Extract the [x, y] coordinate from the center of the cell holding the provided text.  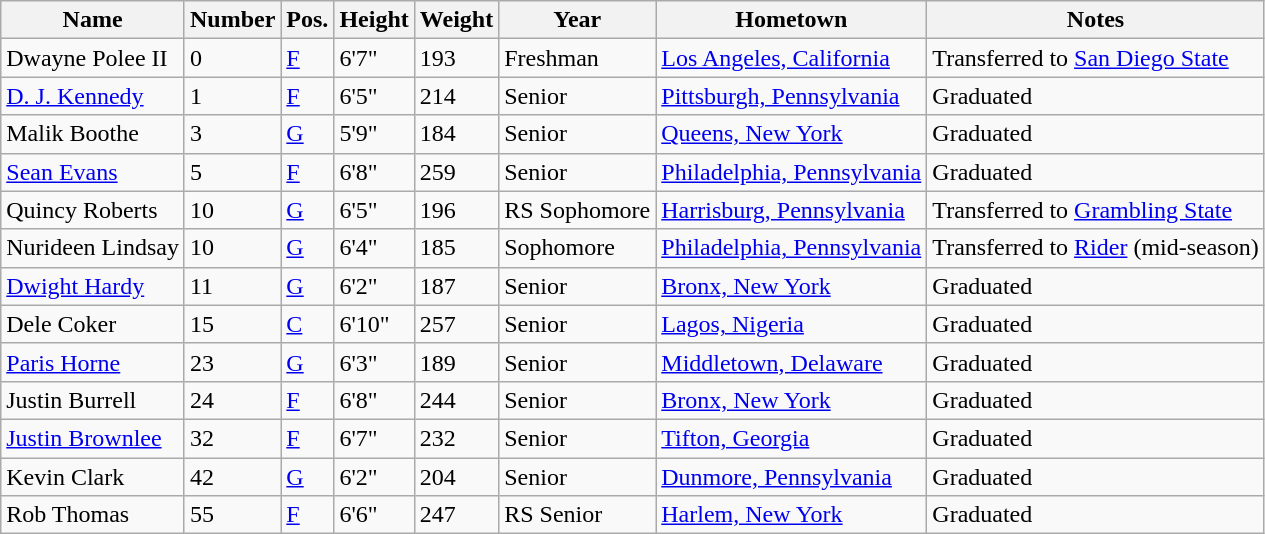
Notes [1096, 20]
247 [456, 515]
Queens, New York [792, 134]
Malik Boothe [93, 134]
Hometown [792, 20]
3 [232, 134]
Harlem, New York [792, 515]
214 [456, 96]
Paris Horne [93, 362]
D. J. Kennedy [93, 96]
6'3" [374, 362]
Year [578, 20]
Dunmore, Pennsylvania [792, 477]
Justin Burrell [93, 400]
Transferred to Rider (mid-season) [1096, 248]
5 [232, 172]
24 [232, 400]
232 [456, 438]
Transferred to Grambling State [1096, 210]
Quincy Roberts [93, 210]
5'9" [374, 134]
6'10" [374, 324]
6'4" [374, 248]
15 [232, 324]
Sophomore [578, 248]
Sean Evans [93, 172]
42 [232, 477]
184 [456, 134]
Lagos, Nigeria [792, 324]
Number [232, 20]
Kevin Clark [93, 477]
Dwayne Polee II [93, 58]
Freshman [578, 58]
Dele Coker [93, 324]
Tifton, Georgia [792, 438]
Los Angeles, California [792, 58]
0 [232, 58]
189 [456, 362]
Harrisburg, Pennsylvania [792, 210]
32 [232, 438]
Rob Thomas [93, 515]
Justin Brownlee [93, 438]
259 [456, 172]
RS Sophomore [578, 210]
Height [374, 20]
Middletown, Delaware [792, 362]
204 [456, 477]
RS Senior [578, 515]
23 [232, 362]
Dwight Hardy [93, 286]
1 [232, 96]
6'6" [374, 515]
Nurideen Lindsay [93, 248]
Pittsburgh, Pennsylvania [792, 96]
187 [456, 286]
Name [93, 20]
244 [456, 400]
C [308, 324]
185 [456, 248]
11 [232, 286]
55 [232, 515]
Weight [456, 20]
196 [456, 210]
Transferred to San Diego State [1096, 58]
257 [456, 324]
193 [456, 58]
Pos. [308, 20]
